Provide the (x, y) coordinate of the cell's center where the given text is located.  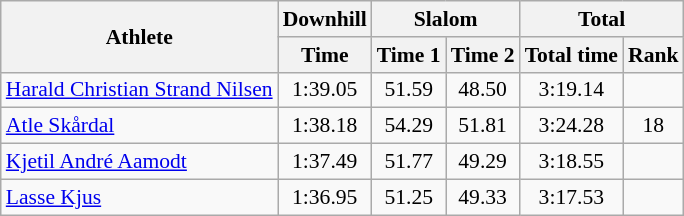
1:37.49 (325, 162)
3:18.55 (572, 162)
54.29 (409, 126)
Downhill (325, 19)
Time 1 (409, 55)
Total (602, 19)
3:24.28 (572, 126)
Rank (654, 55)
Lasse Kjus (140, 197)
3:19.14 (572, 90)
18 (654, 126)
Time (325, 55)
51.59 (409, 90)
49.33 (483, 197)
1:39.05 (325, 90)
51.81 (483, 126)
48.50 (483, 90)
3:17.53 (572, 197)
1:36.95 (325, 197)
Slalom (446, 19)
49.29 (483, 162)
Atle Skårdal (140, 126)
1:38.18 (325, 126)
51.25 (409, 197)
Time 2 (483, 55)
Harald Christian Strand Nilsen (140, 90)
Total time (572, 55)
Athlete (140, 36)
Kjetil André Aamodt (140, 162)
51.77 (409, 162)
